Provide the [x, y] coordinate of the cell's center where the given text is located.  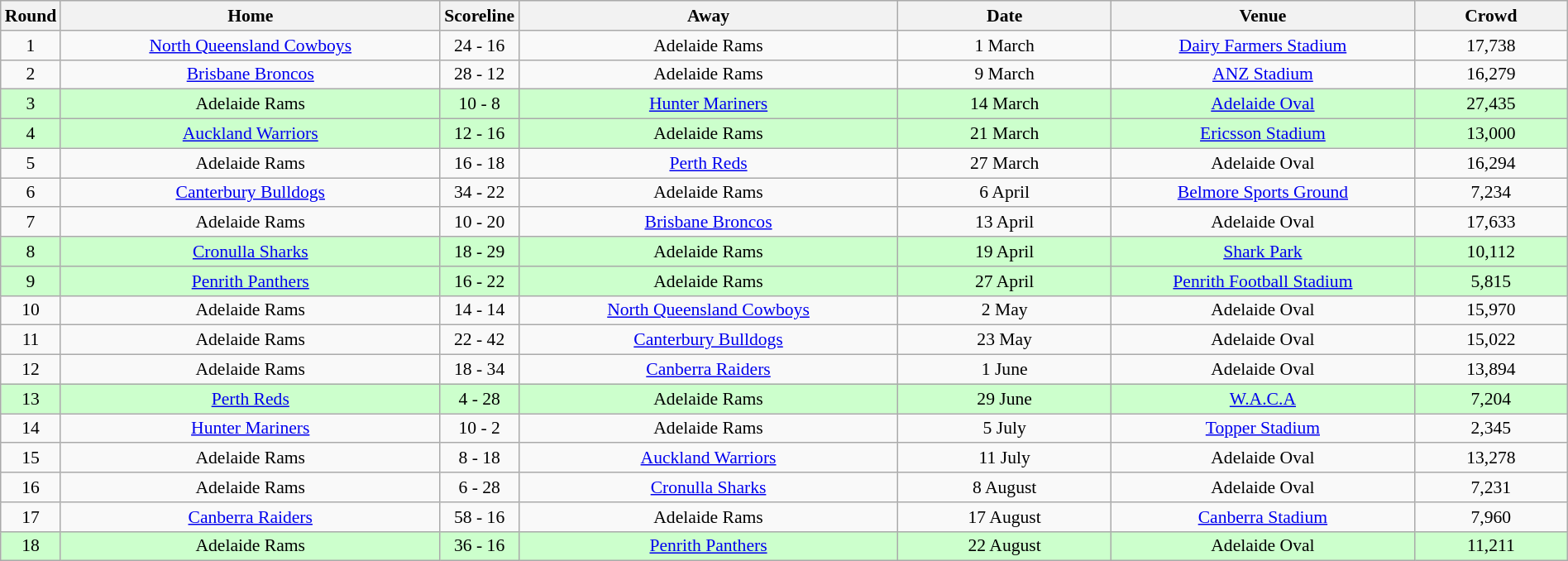
13,278 [1490, 458]
17 August [1004, 517]
ANZ Stadium [1262, 74]
6 - 28 [480, 487]
4 [31, 134]
34 - 22 [480, 193]
7,204 [1490, 399]
18 - 29 [480, 252]
4 - 28 [480, 399]
1 [31, 46]
11 July [1004, 458]
16,294 [1490, 163]
16,279 [1490, 74]
15,970 [1490, 310]
15,022 [1490, 340]
Away [708, 16]
Venue [1262, 16]
8 - 18 [480, 458]
Ericsson Stadium [1262, 134]
28 - 12 [480, 74]
2 [31, 74]
19 April [1004, 252]
17,738 [1490, 46]
22 - 42 [480, 340]
3 [31, 104]
10 - 20 [480, 223]
2,345 [1490, 429]
13 [31, 399]
17,633 [1490, 223]
13,000 [1490, 134]
5 July [1004, 429]
36 - 16 [480, 546]
Scoreline [480, 16]
11,211 [1490, 546]
2 May [1004, 310]
22 August [1004, 546]
17 [31, 517]
8 August [1004, 487]
13,894 [1490, 370]
10 [31, 310]
21 March [1004, 134]
Home [250, 16]
10,112 [1490, 252]
16 - 22 [480, 281]
23 May [1004, 340]
Penrith Football Stadium [1262, 281]
10 - 8 [480, 104]
58 - 16 [480, 517]
Crowd [1490, 16]
13 April [1004, 223]
12 [31, 370]
10 - 2 [480, 429]
1 March [1004, 46]
14 March [1004, 104]
7 [31, 223]
Shark Park [1262, 252]
6 [31, 193]
W.A.C.A [1262, 399]
27 April [1004, 281]
29 June [1004, 399]
5 [31, 163]
14 [31, 429]
8 [31, 252]
27 March [1004, 163]
Dairy Farmers Stadium [1262, 46]
9 [31, 281]
16 [31, 487]
Date [1004, 16]
1 June [1004, 370]
9 March [1004, 74]
7,960 [1490, 517]
18 [31, 546]
7,234 [1490, 193]
5,815 [1490, 281]
Canberra Stadium [1262, 517]
7,231 [1490, 487]
6 April [1004, 193]
24 - 16 [480, 46]
15 [31, 458]
Belmore Sports Ground [1262, 193]
Round [31, 16]
27,435 [1490, 104]
16 - 18 [480, 163]
14 - 14 [480, 310]
11 [31, 340]
Topper Stadium [1262, 429]
18 - 34 [480, 370]
12 - 16 [480, 134]
